Identify which cell holds the provided text, then report its (x, y) central coordinate. 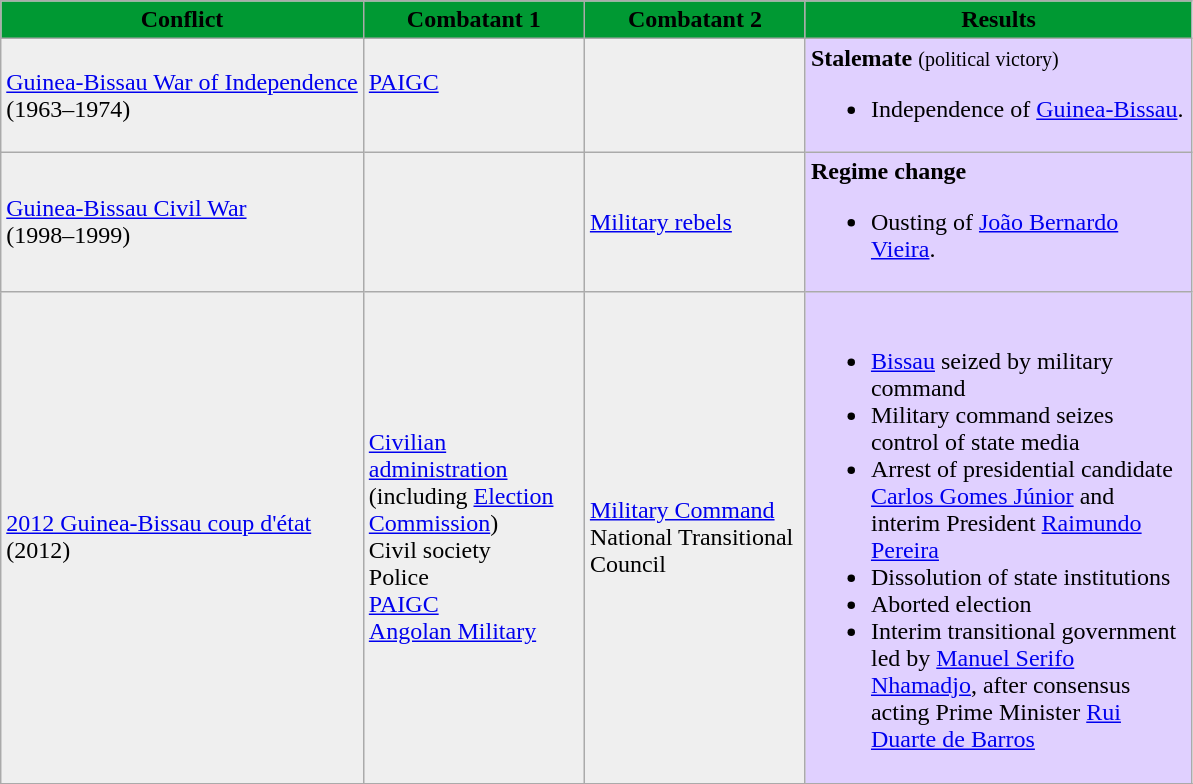
Military rebels (694, 222)
Guinea-Bissau Civil War(1998–1999) (182, 222)
Civilian administration (including Election Commission) Civil society Police PAIGC Angolan Military (474, 538)
Guinea-Bissau War of Independence(1963–1974) (182, 96)
Results (998, 20)
Military Command National Transitional Council (694, 538)
2012 Guinea-Bissau coup d'état(2012) (182, 538)
Regime changeOusting of João Bernardo Vieira. (998, 222)
Combatant 1 (474, 20)
Combatant 2 (694, 20)
PAIGC (474, 96)
Stalemate (political victory)Independence of Guinea-Bissau. (998, 96)
Conflict (182, 20)
